Locate the cell with the specified text and output its [X, Y] center coordinate. 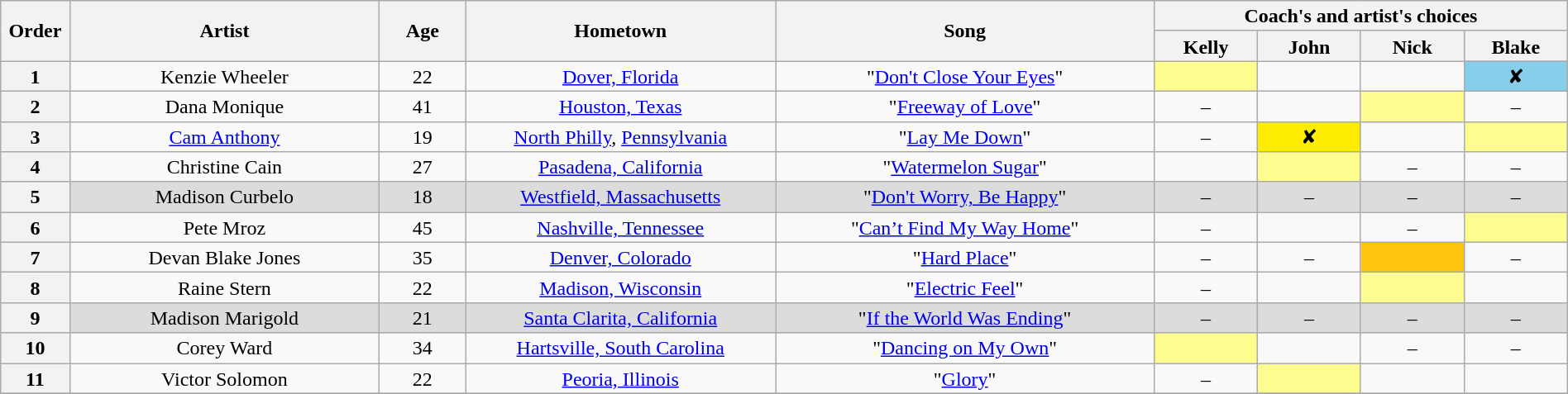
Christine Cain [225, 167]
45 [423, 228]
8 [35, 287]
Santa Clarita, California [620, 317]
Raine Stern [225, 287]
Devan Blake Jones [225, 258]
Westfield, Massachusetts [620, 197]
Coach's and artist's choices [1361, 17]
Blake [1515, 46]
1 [35, 76]
North Philly, Pennsylvania [620, 137]
Hartsville, South Carolina [620, 349]
2 [35, 106]
Houston, Texas [620, 106]
Denver, Colorado [620, 258]
9 [35, 317]
"Electric Feel" [965, 287]
"Hard Place" [965, 258]
35 [423, 258]
10 [35, 349]
Kelly [1206, 46]
5 [35, 197]
Dana Monique [225, 106]
"Can’t Find My Way Home" [965, 228]
"Dancing on My Own" [965, 349]
27 [423, 167]
Hometown [620, 31]
Dover, Florida [620, 76]
41 [423, 106]
21 [423, 317]
"Don't Worry, Be Happy" [965, 197]
Madison Marigold [225, 317]
Order [35, 31]
Nick [1413, 46]
Victor Solomon [225, 378]
Pasadena, California [620, 167]
Nashville, Tennessee [620, 228]
4 [35, 167]
7 [35, 258]
Song [965, 31]
Madison Curbelo [225, 197]
Age [423, 31]
18 [423, 197]
Peoria, Illinois [620, 378]
"If the World Was Ending" [965, 317]
Artist [225, 31]
11 [35, 378]
Pete Mroz [225, 228]
"Freeway of Love" [965, 106]
"Glory" [965, 378]
6 [35, 228]
19 [423, 137]
Corey Ward [225, 349]
John [1310, 46]
3 [35, 137]
"Lay Me Down" [965, 137]
34 [423, 349]
"Don't Close Your Eyes" [965, 76]
"Watermelon Sugar" [965, 167]
Cam Anthony [225, 137]
Kenzie Wheeler [225, 76]
Madison, Wisconsin [620, 287]
